Provide the (X, Y) coordinate of the cell's center where the given text is located.  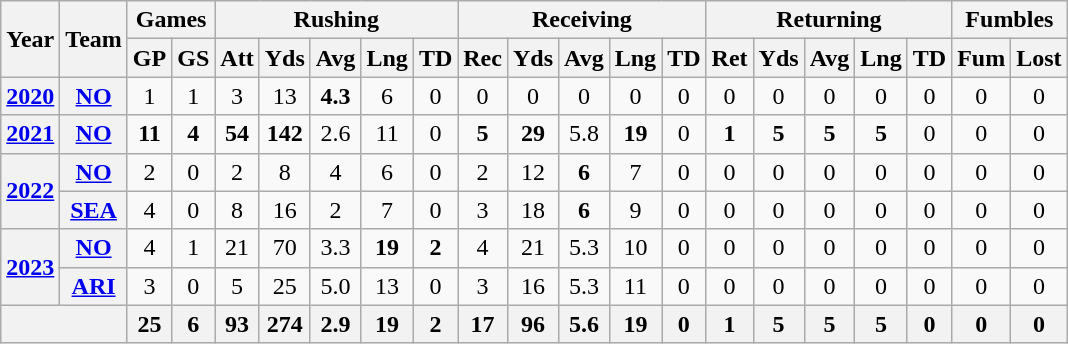
Team (94, 39)
ARI (94, 286)
2.6 (336, 134)
93 (237, 324)
SEA (94, 210)
17 (483, 324)
GS (194, 58)
Returning (829, 20)
18 (532, 210)
Rec (483, 58)
Receiving (582, 20)
29 (532, 134)
9 (635, 210)
3.3 (336, 248)
142 (284, 134)
5.0 (336, 286)
Games (170, 20)
Rushing (336, 20)
Fum (982, 58)
2021 (30, 134)
Fumbles (1010, 20)
274 (284, 324)
10 (635, 248)
2023 (30, 267)
54 (237, 134)
Lost (1039, 58)
5.8 (584, 134)
5.6 (584, 324)
96 (532, 324)
2020 (30, 96)
Ret (730, 58)
2022 (30, 191)
12 (532, 172)
Att (237, 58)
70 (284, 248)
2.9 (336, 324)
GP (149, 58)
Year (30, 39)
4.3 (336, 96)
